Capture the cell that displays the provided text and extract its (X, Y) central coordinate. 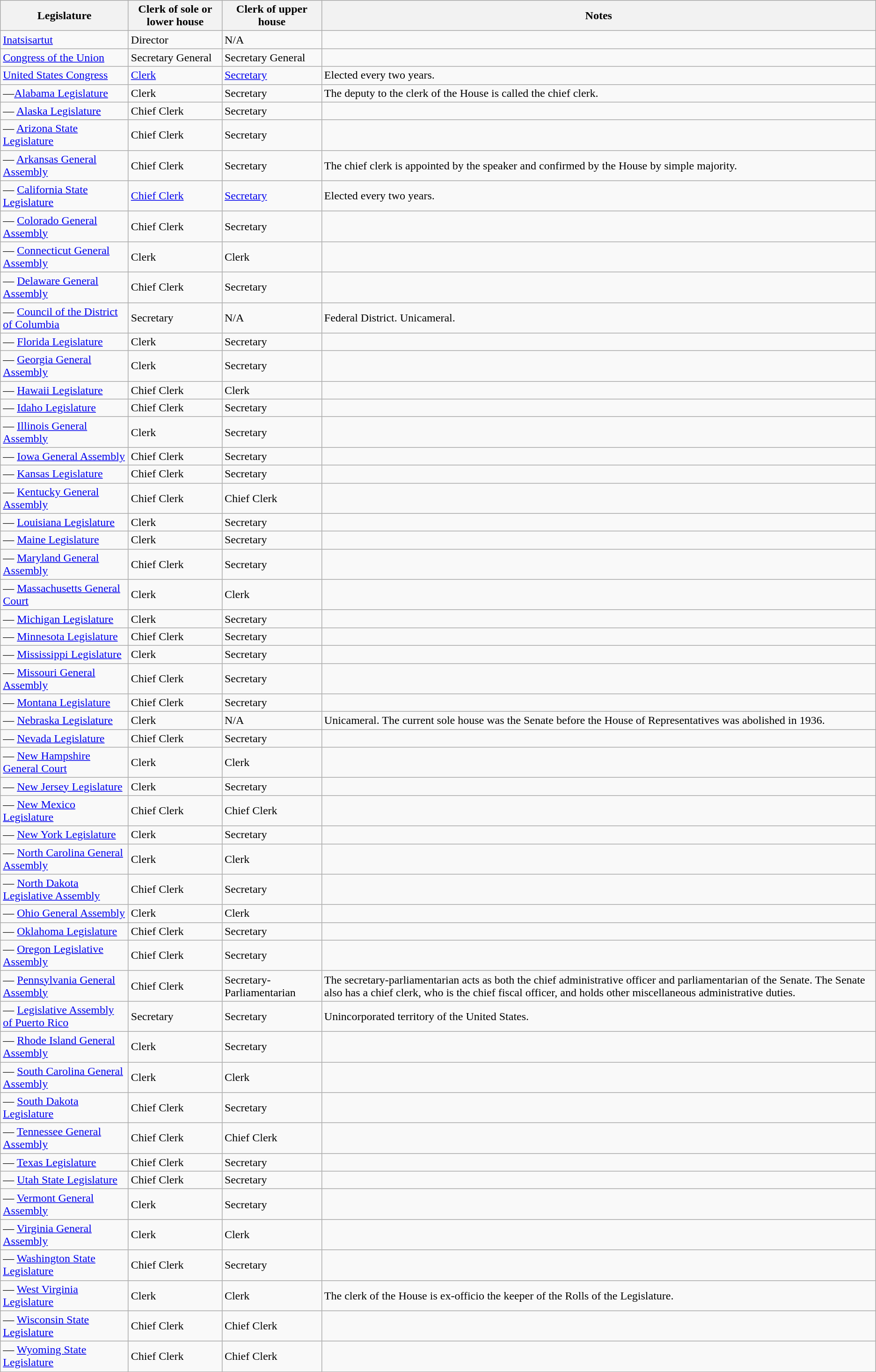
Notes (599, 16)
— Florida Legislature (65, 342)
— Iowa General Assembly (65, 456)
— Hawaii Legislature (65, 390)
— Louisiana Legislature (65, 522)
— Missouri General Assembly (65, 679)
— New Mexico Legislature (65, 810)
Congress of the Union (65, 58)
Legislature (65, 16)
Unicameral. The current sole house was the Senate before the House of Representatives was abolished in 1936. (599, 721)
— Wisconsin State Legislature (65, 1326)
— Arkansas General Assembly (65, 166)
— Alaska Legislature (65, 111)
— California State Legislature (65, 196)
— Wyoming State Legislature (65, 1356)
— Oklahoma Legislature (65, 931)
— Georgia General Assembly (65, 366)
Clerk of upper house (271, 16)
— New York Legislature (65, 835)
— Montana Legislature (65, 703)
United States Congress (65, 75)
— New Jersey Legislature (65, 787)
—Alabama Legislature (65, 93)
— Kentucky General Assembly (65, 498)
— Ohio General Assembly (65, 913)
— Delaware General Assembly (65, 287)
— Vermont General Assembly (65, 1204)
— Nevada Legislature (65, 738)
Director (175, 40)
— Utah State Legislature (65, 1180)
Unincorporated territory of the United States. (599, 1016)
— Maryland General Assembly (65, 564)
— Connecticut General Assembly (65, 256)
— Rhode Island General Assembly (65, 1046)
The clerk of the House is ex-officio the keeper of the Rolls of the Legislature. (599, 1295)
The deputy to the clerk of the House is called the chief clerk. (599, 93)
— Tennessee General Assembly (65, 1138)
— South Carolina General Assembly (65, 1077)
— Oregon Legislative Assembly (65, 956)
— Michigan Legislature (65, 619)
— Nebraska Legislature (65, 721)
— Texas Legislature (65, 1162)
— Washington State Legislature (65, 1265)
— Arizona State Legislature (65, 135)
Clerk of sole or lower house (175, 16)
— West Virginia Legislature (65, 1295)
— Illinois General Assembly (65, 432)
The chief clerk is appointed by the speaker and confirmed by the House by simple majority. (599, 166)
— Kansas Legislature (65, 474)
— Massachusetts General Court (65, 594)
— Minnesota Legislature (65, 636)
— Mississippi Legislature (65, 654)
— North Carolina General Assembly (65, 859)
— New Hampshire General Court (65, 763)
Federal District. Unicameral. (599, 317)
— Legislative Assembly of Puerto Rico (65, 1016)
— Council of the District of Columbia (65, 317)
Inatsisartut (65, 40)
— Virginia General Assembly (65, 1234)
— Colorado General Assembly (65, 226)
— South Dakota Legislature (65, 1108)
— Pennsylvania General Assembly (65, 985)
— Maine Legislature (65, 540)
Secretary-Parliamentarian (271, 985)
— North Dakota Legislative Assembly (65, 889)
— Idaho Legislature (65, 408)
